Return the [x, y] coordinate for the center point of the cell that contains the specified text.  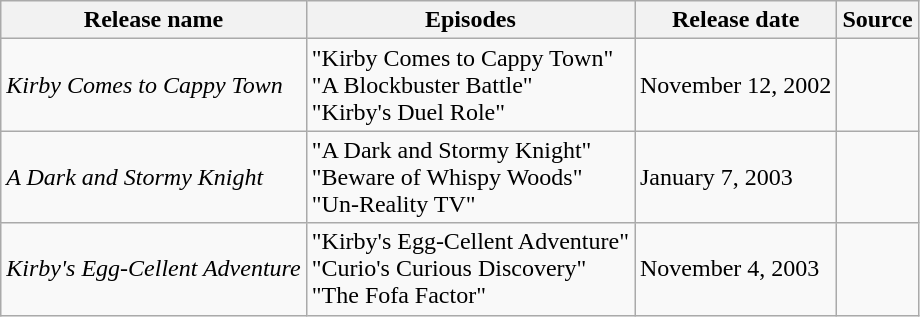
Release date [735, 20]
"A Dark and Stormy Knight""Beware of Whispy Woods""Un-Reality TV" [470, 177]
November 4, 2003 [735, 269]
A Dark and Stormy Knight [154, 177]
"Kirby Comes to Cappy Town""A Blockbuster Battle""Kirby's Duel Role" [470, 85]
Source [878, 20]
Kirby's Egg-Cellent Adventure [154, 269]
"Kirby's Egg-Cellent Adventure""Curio's Curious Discovery""The Fofa Factor" [470, 269]
Kirby Comes to Cappy Town [154, 85]
Release name [154, 20]
Episodes [470, 20]
January 7, 2003 [735, 177]
November 12, 2002 [735, 85]
